Return [X, Y] of the center of cell containing provided text 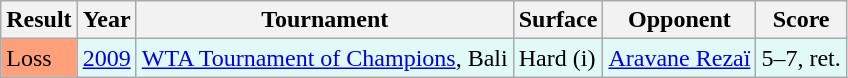
WTA Tournament of Champions, Bali [324, 58]
Opponent [680, 20]
Loss [39, 58]
Tournament [324, 20]
Aravane Rezaï [680, 58]
Year [106, 20]
Score [801, 20]
2009 [106, 58]
Surface [558, 20]
Hard (i) [558, 58]
Result [39, 20]
5–7, ret. [801, 58]
